Capture the cell that displays the provided text and extract its (x, y) central coordinate. 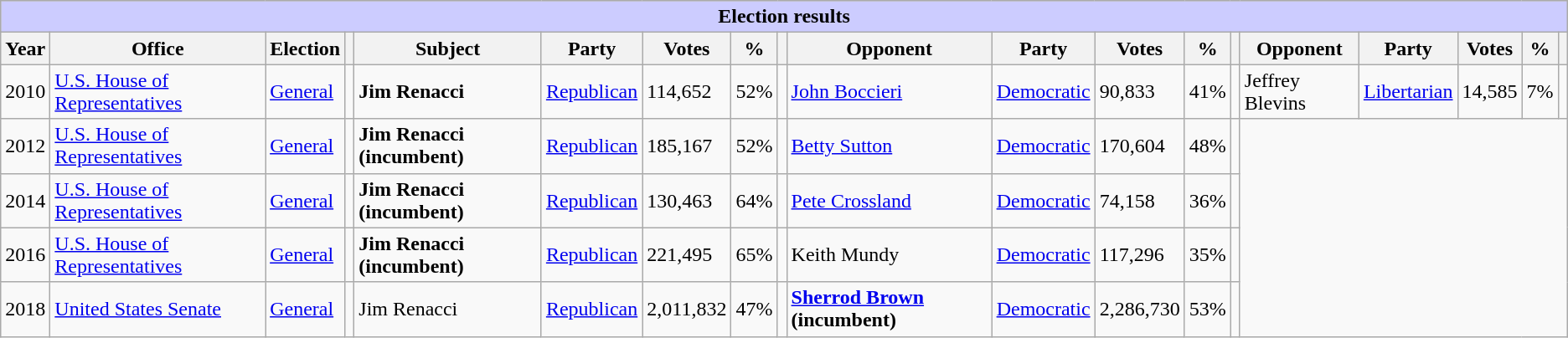
Jeffrey Blevins (1299, 92)
53% (1208, 310)
65% (754, 254)
Betty Sutton (890, 146)
117,296 (1139, 254)
90,833 (1139, 92)
2018 (25, 310)
114,652 (687, 92)
35% (1208, 254)
74,158 (1139, 201)
Office (157, 49)
41% (1208, 92)
Subject (448, 49)
United States Senate (157, 310)
2,011,832 (687, 310)
47% (754, 310)
Year (25, 49)
221,495 (687, 254)
7% (1540, 92)
48% (1208, 146)
Keith Mundy (890, 254)
2012 (25, 146)
64% (754, 201)
2010 (25, 92)
2,286,730 (1139, 310)
Election (305, 49)
Libertarian (1408, 92)
Sherrod Brown (incumbent) (890, 310)
John Boccieri (890, 92)
36% (1208, 201)
Election results (784, 17)
130,463 (687, 201)
Pete Crossland (890, 201)
2016 (25, 254)
14,585 (1489, 92)
185,167 (687, 146)
2014 (25, 201)
170,604 (1139, 146)
